Pinpoint the cell where the given text exists, returning its [X, Y] midpoint coordinate. 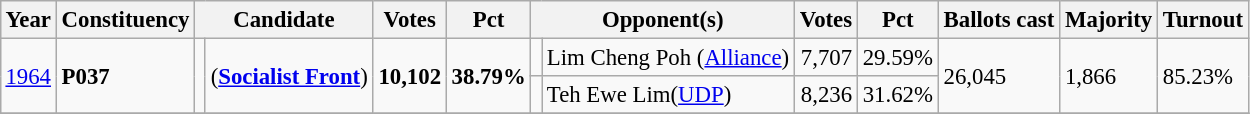
Candidate [284, 20]
(Socialist Front) [289, 76]
31.62% [898, 95]
Year [28, 20]
Teh Ewe Lim(UDP) [668, 95]
Ballots cast [998, 20]
85.23% [1202, 76]
Opponent(s) [663, 20]
Turnout [1202, 20]
29.59% [898, 57]
1,866 [1109, 76]
26,045 [998, 76]
Majority [1109, 20]
7,707 [826, 57]
38.79% [488, 76]
Lim Cheng Poh (Alliance) [668, 57]
1964 [28, 76]
Constituency [125, 20]
8,236 [826, 95]
10,102 [410, 76]
P037 [125, 76]
